Search for the cell housing the specified text and yield its [X, Y] center coordinate. 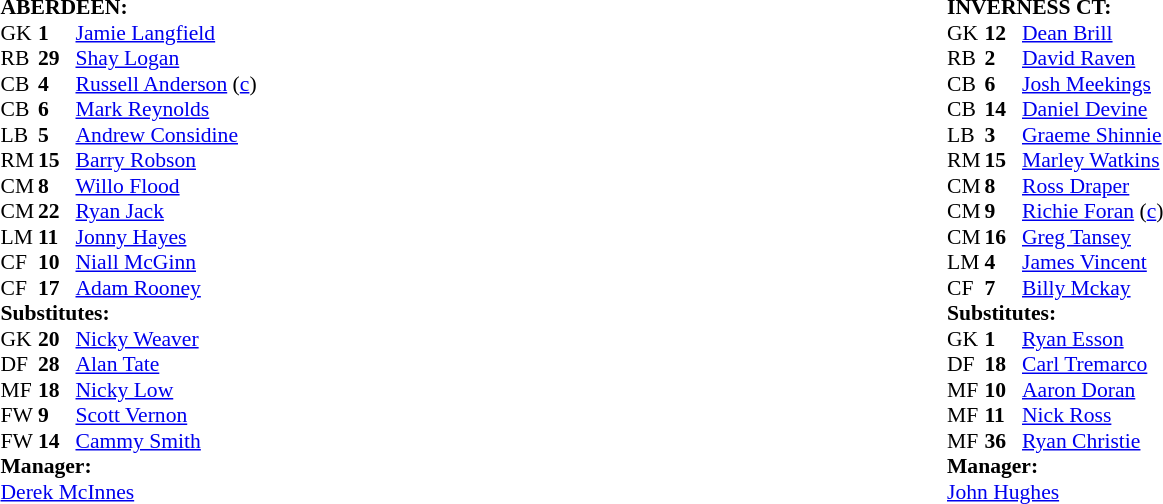
Jamie Langfield [166, 33]
Mark Reynolds [166, 109]
17 [57, 288]
Aaron Doran [1092, 390]
Russell Anderson (c) [166, 84]
Cammy Smith [166, 441]
Adam Rooney [166, 288]
Ryan Esson [1092, 339]
Greg Tansey [1092, 237]
20 [57, 339]
Daniel Devine [1092, 109]
2 [1003, 59]
16 [1003, 237]
James Vincent [1092, 263]
Jonny Hayes [166, 237]
Alan Tate [166, 365]
29 [57, 59]
Graeme Shinnie [1092, 135]
5 [57, 135]
Marley Watkins [1092, 161]
Ryan Christie [1092, 441]
Ross Draper [1092, 186]
David Raven [1092, 59]
Nick Ross [1092, 415]
22 [57, 211]
Dean Brill [1092, 33]
Barry Robson [166, 161]
Niall McGinn [166, 263]
Richie Foran (c) [1092, 211]
12 [1003, 33]
Willo Flood [166, 186]
Nicky Low [166, 390]
Andrew Considine [166, 135]
28 [57, 365]
Josh Meekings [1092, 84]
3 [1003, 135]
Nicky Weaver [166, 339]
Scott Vernon [166, 415]
Shay Logan [166, 59]
Carl Tremarco [1092, 365]
Billy Mckay [1092, 288]
Ryan Jack [166, 211]
7 [1003, 288]
36 [1003, 441]
